Provide the [x, y] coordinate of the cell's center where the given text is located.  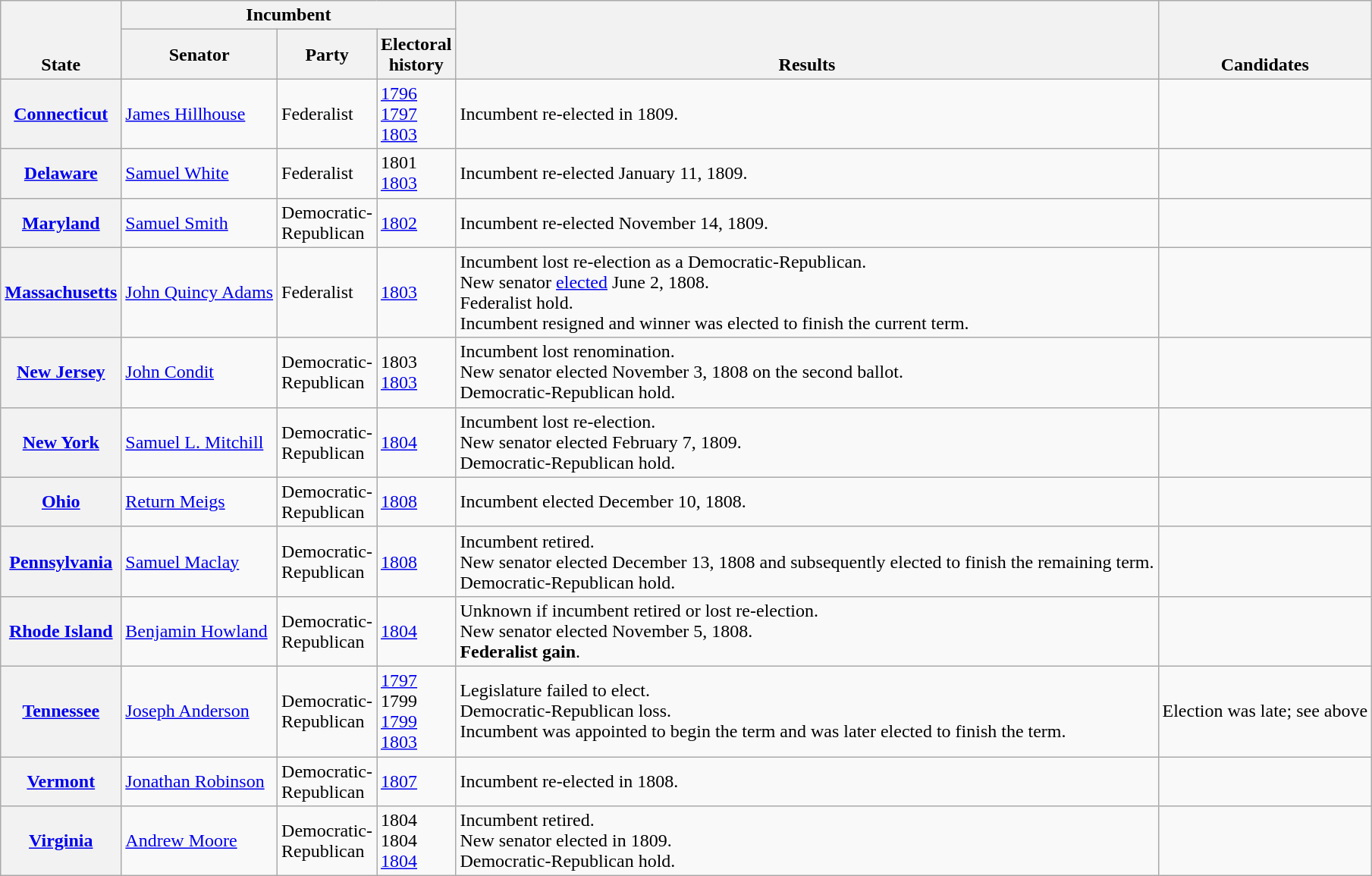
Massachusetts [61, 293]
Incumbent re-elected in 1808. [807, 781]
Benjamin Howland [199, 631]
1802 [416, 223]
179617971803 [416, 114]
Incumbent [288, 15]
Maryland [61, 223]
1797 1799 1799 1803 [416, 711]
Samuel White [199, 173]
Vermont [61, 781]
John Condit [199, 372]
James Hillhouse [199, 114]
John Quincy Adams [199, 293]
New Jersey [61, 372]
Senator [199, 55]
Return Meigs [199, 502]
1804 1804 1804 [416, 841]
Incumbent retired.New senator elected in 1809.Democratic-Republican hold. [807, 841]
1801 1803 [416, 173]
Tennessee [61, 711]
Pennsylvania [61, 561]
Election was late; see above [1265, 711]
Incumbent lost renomination.New senator elected November 3, 1808 on the second ballot.Democratic-Republican hold. [807, 372]
Joseph Anderson [199, 711]
Incumbent retired.New senator elected December 13, 1808 and subsequently elected to finish the remaining term.Democratic-Republican hold. [807, 561]
Incumbent re-elected in 1809. [807, 114]
Incumbent elected December 10, 1808. [807, 502]
State [61, 39]
Unknown if incumbent retired or lost re-election.New senator elected November 5, 1808.Federalist gain. [807, 631]
Connecticut [61, 114]
Delaware [61, 173]
New York [61, 442]
1807 [416, 781]
1803 [416, 293]
Incumbent re-elected January 11, 1809. [807, 173]
Samuel L. Mitchill [199, 442]
Andrew Moore [199, 841]
Electoralhistory [416, 55]
Ohio [61, 502]
Samuel Maclay [199, 561]
Candidates [1265, 39]
Incumbent re-elected November 14, 1809. [807, 223]
1803 1803 [416, 372]
Party [328, 55]
Virginia [61, 841]
Legislature failed to elect.Democratic-Republican loss.Incumbent was appointed to begin the term and was later elected to finish the term. [807, 711]
Rhode Island [61, 631]
Incumbent lost re-election.New senator elected February 7, 1809.Democratic-Republican hold. [807, 442]
Jonathan Robinson [199, 781]
Results [807, 39]
Samuel Smith [199, 223]
